Find where the given text appears and provide that cell's center as (X, Y) coordinate. 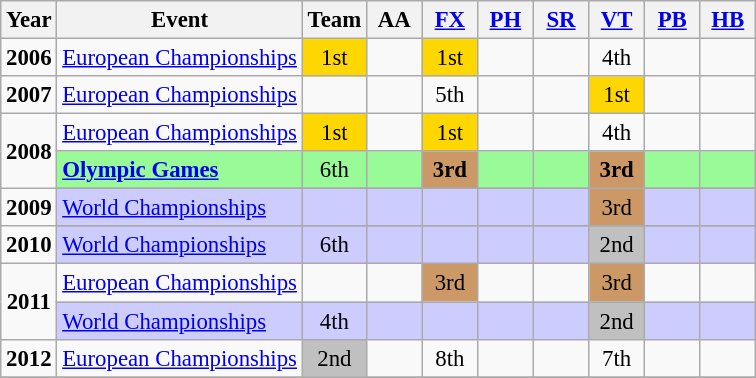
PB (672, 20)
FX (450, 20)
Team (334, 20)
2010 (29, 245)
2008 (29, 152)
Year (29, 20)
HB (728, 20)
2006 (29, 58)
SR (561, 20)
2012 (29, 358)
7th (617, 358)
5th (450, 95)
2007 (29, 95)
AA (394, 20)
PH (506, 20)
2011 (29, 302)
8th (450, 358)
2009 (29, 208)
Olympic Games (180, 170)
VT (617, 20)
Event (180, 20)
